From the cell containing the given text, extract its center point as (X, Y) coordinate. 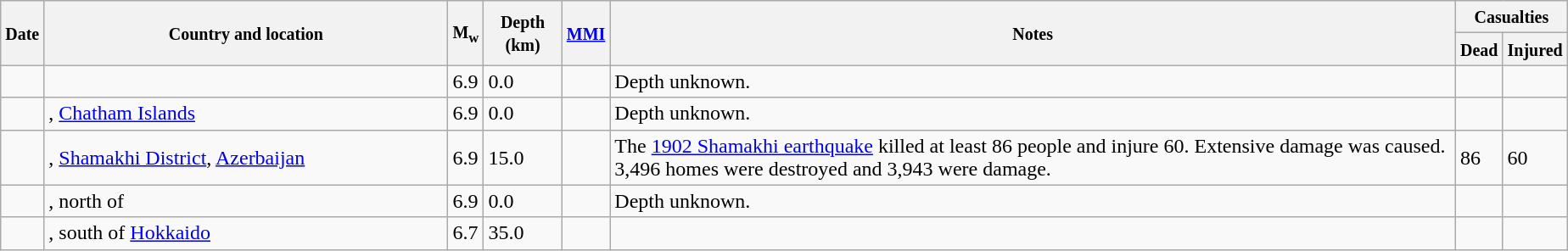
35.0 (523, 233)
60 (1535, 158)
Injured (1535, 49)
86 (1479, 158)
Mw (466, 33)
Casualties (1511, 17)
, Chatham Islands (246, 114)
The 1902 Shamakhi earthquake killed at least 86 people and injure 60. Extensive damage was caused. 3,496 homes were destroyed and 3,943 were damage. (1033, 158)
Notes (1033, 33)
, south of Hokkaido (246, 233)
, Shamakhi District, Azerbaijan (246, 158)
15.0 (523, 158)
Date (22, 33)
Dead (1479, 49)
Depth (km) (523, 33)
, north of (246, 201)
MMI (585, 33)
Country and location (246, 33)
6.7 (466, 233)
